Determine the [X, Y] coordinate at the center of the cell enclosing the given text.  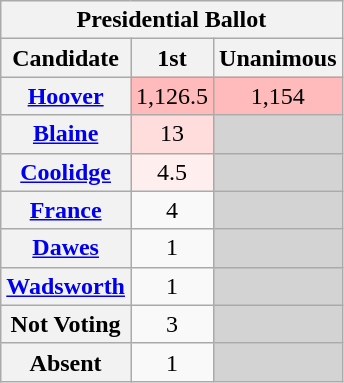
13 [172, 134]
Presidential Ballot [172, 20]
4 [172, 210]
Absent [66, 362]
4.5 [172, 172]
Coolidge [66, 172]
Not Voting [66, 324]
Wadsworth [66, 286]
France [66, 210]
Hoover [66, 96]
Blaine [66, 134]
1,126.5 [172, 96]
Candidate [66, 58]
Unanimous [278, 58]
1,154 [278, 96]
3 [172, 324]
Dawes [66, 248]
1st [172, 58]
